From the cell containing the given text, extract its center point as [X, Y] coordinate. 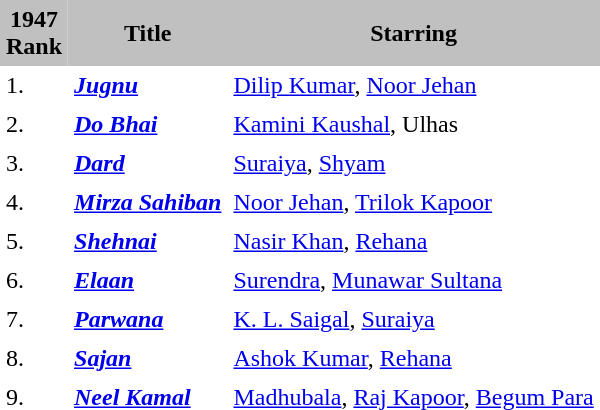
Elaan [148, 280]
1. [34, 86]
Jugnu [148, 86]
4. [34, 202]
5. [34, 242]
6. [34, 280]
1947Rank [34, 33]
Noor Jehan, Trilok Kapoor [413, 202]
8. [34, 358]
Starring [413, 33]
Surendra, Munawar Sultana [413, 280]
Kamini Kaushal, Ulhas [413, 124]
Ashok Kumar, Rehana [413, 358]
Dard [148, 164]
Suraiya, Shyam [413, 164]
Parwana [148, 320]
Title [148, 33]
Nasir Khan, Rehana [413, 242]
Sajan [148, 358]
Shehnai [148, 242]
Dilip Kumar, Noor Jehan [413, 86]
Do Bhai [148, 124]
Mirza Sahiban [148, 202]
7. [34, 320]
2. [34, 124]
3. [34, 164]
K. L. Saigal, Suraiya [413, 320]
